Locate the cell with the specified text and output its [X, Y] center coordinate. 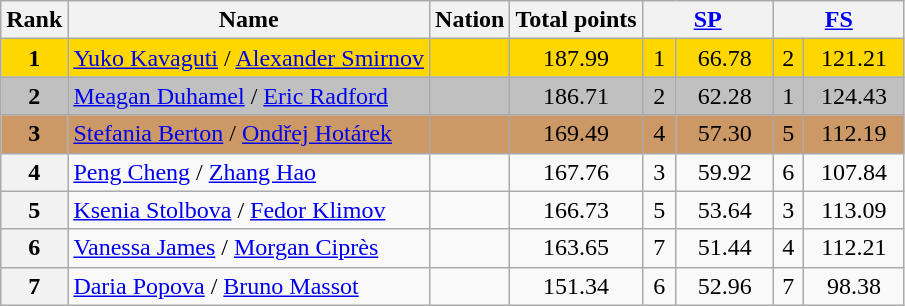
98.38 [854, 286]
151.34 [576, 286]
62.28 [724, 96]
112.21 [854, 248]
Meagan Duhamel / Eric Radford [249, 96]
166.73 [576, 210]
53.64 [724, 210]
59.92 [724, 172]
187.99 [576, 58]
124.43 [854, 96]
Stefania Berton / Ondřej Hotárek [249, 134]
113.09 [854, 210]
112.19 [854, 134]
Nation [470, 20]
66.78 [724, 58]
Yuko Kavaguti / Alexander Smirnov [249, 58]
121.21 [854, 58]
Rank [34, 20]
169.49 [576, 134]
Vanessa James / Morgan Ciprès [249, 248]
FS [838, 20]
186.71 [576, 96]
Name [249, 20]
51.44 [724, 248]
Daria Popova / Bruno Massot [249, 286]
167.76 [576, 172]
57.30 [724, 134]
SP [708, 20]
Ksenia Stolbova / Fedor Klimov [249, 210]
Peng Cheng / Zhang Hao [249, 172]
163.65 [576, 248]
Total points [576, 20]
107.84 [854, 172]
52.96 [724, 286]
